Provide the [x, y] coordinate of the cell's center where the given text is located.  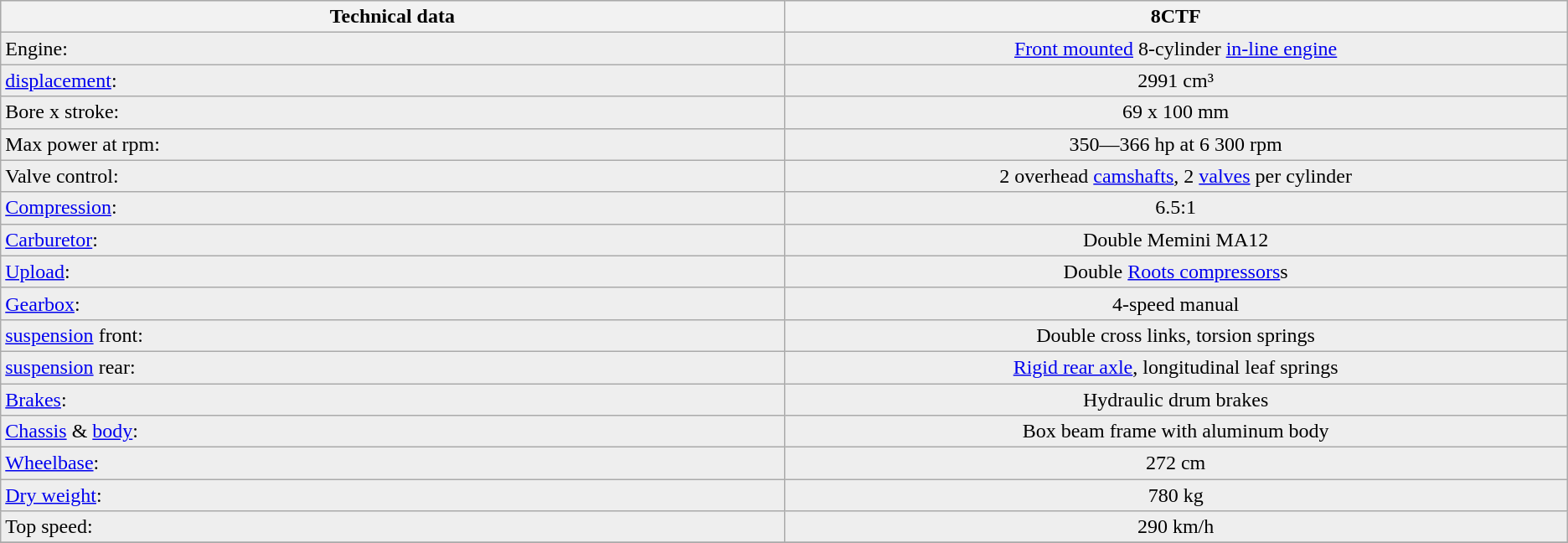
Chassis & body: [392, 432]
Brakes: [392, 400]
780 kg [1176, 495]
Hydraulic drum brakes [1176, 400]
displacement: [392, 80]
8CTF [1176, 17]
Max power at rpm: [392, 144]
suspension front: [392, 335]
Rigid rear axle, longitudinal leaf springs [1176, 367]
Wheelbase: [392, 463]
69 x 100 mm [1176, 112]
Compression: [392, 208]
suspension rear: [392, 367]
290 km/h [1176, 527]
272 cm [1176, 463]
4-speed manual [1176, 303]
Double Roots compressorss [1176, 271]
2 overhead camshafts, 2 valves per cylinder [1176, 176]
Double cross links, torsion springs [1176, 335]
Upload: [392, 271]
Carburetor: [392, 240]
350—366 hp at 6 300 rpm [1176, 144]
Box beam frame with aluminum body [1176, 432]
2991 cm³ [1176, 80]
Double Memini MA12 [1176, 240]
Front mounted 8-cylinder in-line engine [1176, 49]
Technical data [392, 17]
Dry weight: [392, 495]
Valve control: [392, 176]
Top speed: [392, 527]
Bore x stroke: [392, 112]
Engine: [392, 49]
Gearbox: [392, 303]
6.5:1 [1176, 208]
